Provide the [x, y] coordinate of the cell's center where the given text is located.  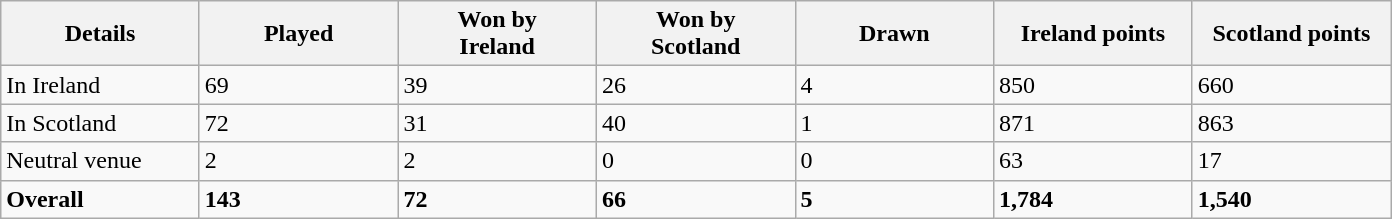
5 [894, 199]
Neutral venue [100, 161]
143 [298, 199]
17 [1292, 161]
63 [1094, 161]
1,540 [1292, 199]
In Ireland [100, 85]
Played [298, 34]
Details [100, 34]
Scotland points [1292, 34]
40 [696, 123]
26 [696, 85]
In Scotland [100, 123]
Ireland points [1094, 34]
863 [1292, 123]
Drawn [894, 34]
66 [696, 199]
4 [894, 85]
850 [1094, 85]
871 [1094, 123]
1 [894, 123]
Won byIreland [498, 34]
660 [1292, 85]
31 [498, 123]
Overall [100, 199]
39 [498, 85]
69 [298, 85]
1,784 [1094, 199]
Won byScotland [696, 34]
